For the text-containing cell, return its midpoint in [X, Y] coordinate format. 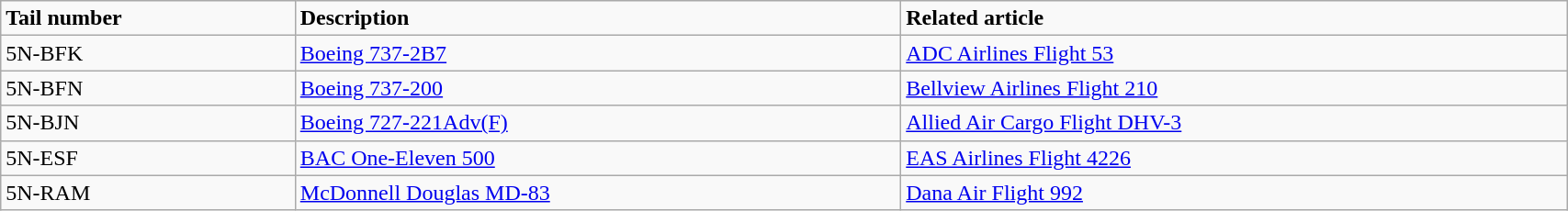
Boeing 737-2B7 [597, 53]
Tail number [149, 18]
5N-BJN [149, 123]
5N-RAM [149, 193]
Allied Air Cargo Flight DHV-3 [1235, 123]
Description [597, 18]
Related article [1235, 18]
McDonnell Douglas MD-83 [597, 193]
ADC Airlines Flight 53 [1235, 53]
5N-BFN [149, 88]
Boeing 737-200 [597, 88]
5N-ESF [149, 158]
Bellview Airlines Flight 210 [1235, 88]
BAC One-Eleven 500 [597, 158]
EAS Airlines Flight 4226 [1235, 158]
Boeing 727-221Adv(F) [597, 123]
5N-BFK [149, 53]
Dana Air Flight 992 [1235, 193]
